For the text-containing cell, return its midpoint in [X, Y] coordinate format. 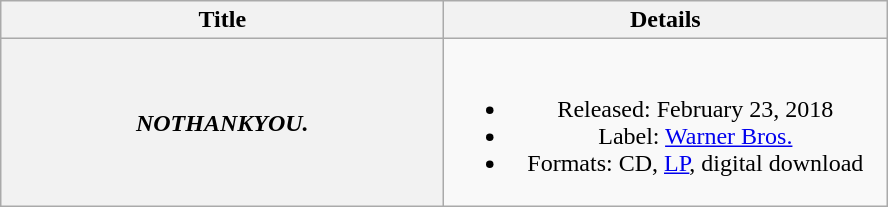
Released: February 23, 2018Label: Warner Bros.Formats: CD, LP, digital download [666, 122]
Details [666, 20]
NOTHANKYOU. [222, 122]
Title [222, 20]
